Extract the (X, Y) coordinate from the center of the cell holding the provided text.  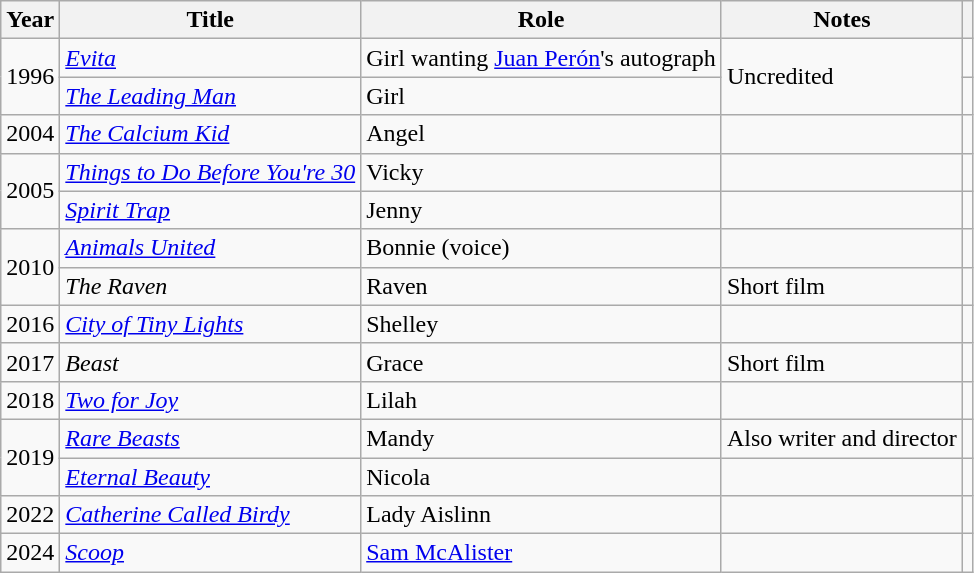
Nicola (542, 477)
Bonnie (voice) (542, 248)
2018 (30, 400)
Vicky (542, 172)
Rare Beasts (210, 438)
The Calcium Kid (210, 134)
Girl wanting Juan Perón's autograph (542, 58)
Beast (210, 362)
Animals United (210, 248)
Raven (542, 286)
2024 (30, 553)
City of Tiny Lights (210, 324)
Notes (842, 20)
Jenny (542, 210)
Title (210, 20)
Catherine Called Birdy (210, 515)
Eternal Beauty (210, 477)
Things to Do Before You're 30 (210, 172)
Also writer and director (842, 438)
Girl (542, 96)
The Raven (210, 286)
2019 (30, 457)
Spirit Trap (210, 210)
2005 (30, 191)
Lilah (542, 400)
Two for Joy (210, 400)
2010 (30, 267)
1996 (30, 77)
Angel (542, 134)
Role (542, 20)
Evita (210, 58)
Grace (542, 362)
Scoop (210, 553)
The Leading Man (210, 96)
2017 (30, 362)
Shelley (542, 324)
2022 (30, 515)
Uncredited (842, 77)
Lady Aislinn (542, 515)
2016 (30, 324)
Sam McAlister (542, 553)
2004 (30, 134)
Mandy (542, 438)
Year (30, 20)
